Determine the (x, y) coordinate at the center of the cell enclosing the given text.  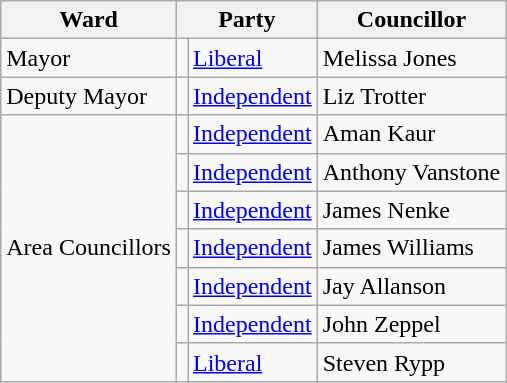
Party (246, 20)
Aman Kaur (412, 134)
James Williams (412, 248)
Ward (89, 20)
John Zeppel (412, 324)
Deputy Mayor (89, 96)
James Nenke (412, 210)
Mayor (89, 58)
Councillor (412, 20)
Anthony Vanstone (412, 172)
Jay Allanson (412, 286)
Melissa Jones (412, 58)
Steven Rypp (412, 362)
Area Councillors (89, 248)
Liz Trotter (412, 96)
